For the text-containing cell, return its midpoint in [x, y] coordinate format. 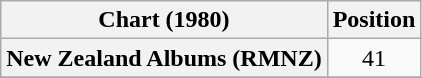
Chart (1980) [164, 20]
41 [374, 58]
Position [374, 20]
New Zealand Albums (RMNZ) [164, 58]
